Identify which cell holds the provided text, then report its (x, y) central coordinate. 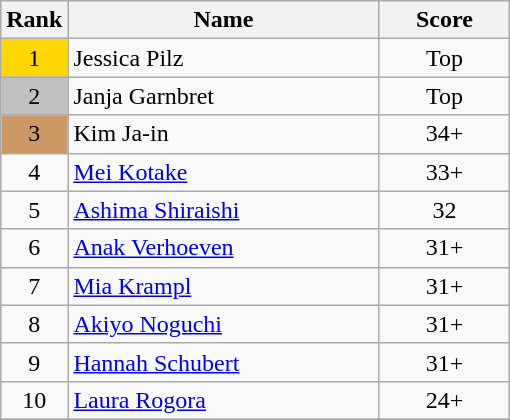
10 (34, 400)
Hannah Schubert (224, 362)
Janja Garnbret (224, 96)
9 (34, 362)
5 (34, 210)
34+ (444, 134)
33+ (444, 172)
Name (224, 20)
Mia Krampl (224, 286)
Akiyo Noguchi (224, 324)
7 (34, 286)
8 (34, 324)
4 (34, 172)
Score (444, 20)
Mei Kotake (224, 172)
2 (34, 96)
3 (34, 134)
32 (444, 210)
Anak Verhoeven (224, 248)
Rank (34, 20)
Jessica Pilz (224, 58)
6 (34, 248)
1 (34, 58)
24+ (444, 400)
Ashima Shiraishi (224, 210)
Laura Rogora (224, 400)
Kim Ja-in (224, 134)
